Provide the (X, Y) coordinate of the cell's center where the given text is located.  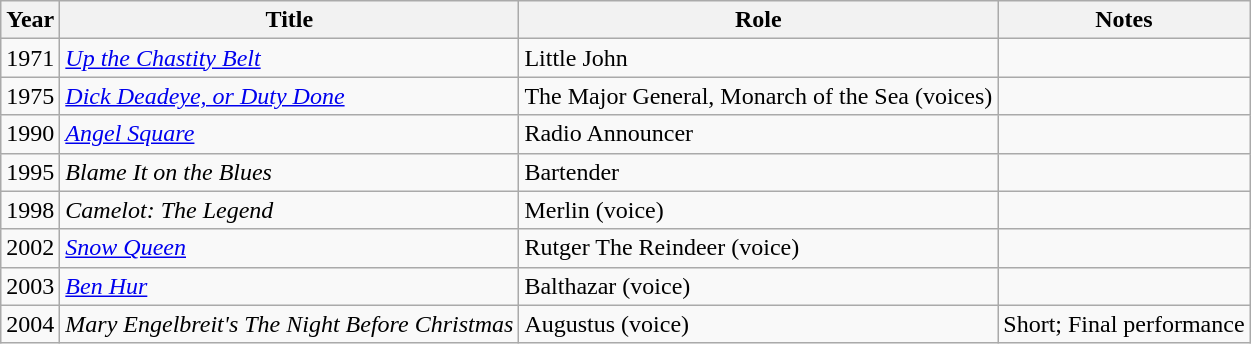
1971 (30, 58)
Role (758, 20)
Year (30, 20)
Rutger The Reindeer (voice) (758, 248)
Snow Queen (290, 248)
1975 (30, 96)
Merlin (voice) (758, 210)
Up the Chastity Belt (290, 58)
The Major General, Monarch of the Sea (voices) (758, 96)
Radio Announcer (758, 134)
Camelot: The Legend (290, 210)
2002 (30, 248)
1990 (30, 134)
2003 (30, 286)
Blame It on the Blues (290, 172)
Angel Square (290, 134)
Ben Hur (290, 286)
Augustus (voice) (758, 324)
Mary Engelbreit's The Night Before Christmas (290, 324)
Little John (758, 58)
Short; Final performance (1124, 324)
2004 (30, 324)
1998 (30, 210)
Dick Deadeye, or Duty Done (290, 96)
Bartender (758, 172)
1995 (30, 172)
Balthazar (voice) (758, 286)
Notes (1124, 20)
Title (290, 20)
